Capture the cell that displays the provided text and extract its [X, Y] central coordinate. 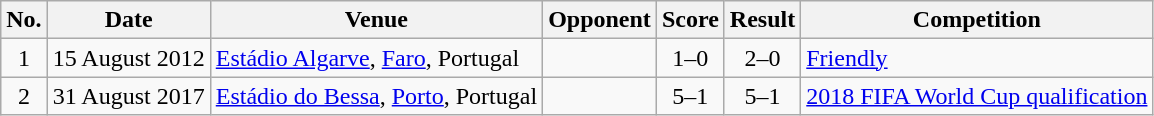
2018 FIFA World Cup qualification [977, 96]
Competition [977, 20]
Estádio Algarve, Faro, Portugal [376, 58]
1 [24, 58]
1–0 [690, 58]
Result [762, 20]
15 August 2012 [128, 58]
Opponent [600, 20]
Date [128, 20]
No. [24, 20]
2–0 [762, 58]
31 August 2017 [128, 96]
Score [690, 20]
Friendly [977, 58]
Estádio do Bessa, Porto, Portugal [376, 96]
Venue [376, 20]
2 [24, 96]
